Search for the cell housing the specified text and yield its [x, y] center coordinate. 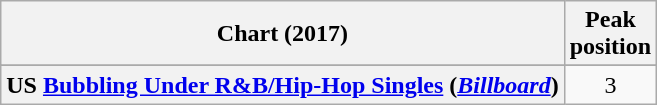
Peakposition [610, 34]
Chart (2017) [282, 34]
3 [610, 85]
US Bubbling Under R&B/Hip-Hop Singles (Billboard) [282, 85]
